Search for the cell housing the specified text and yield its [X, Y] center coordinate. 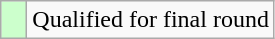
Qualified for final round [151, 20]
